Return [X, Y] of the center of cell containing provided text 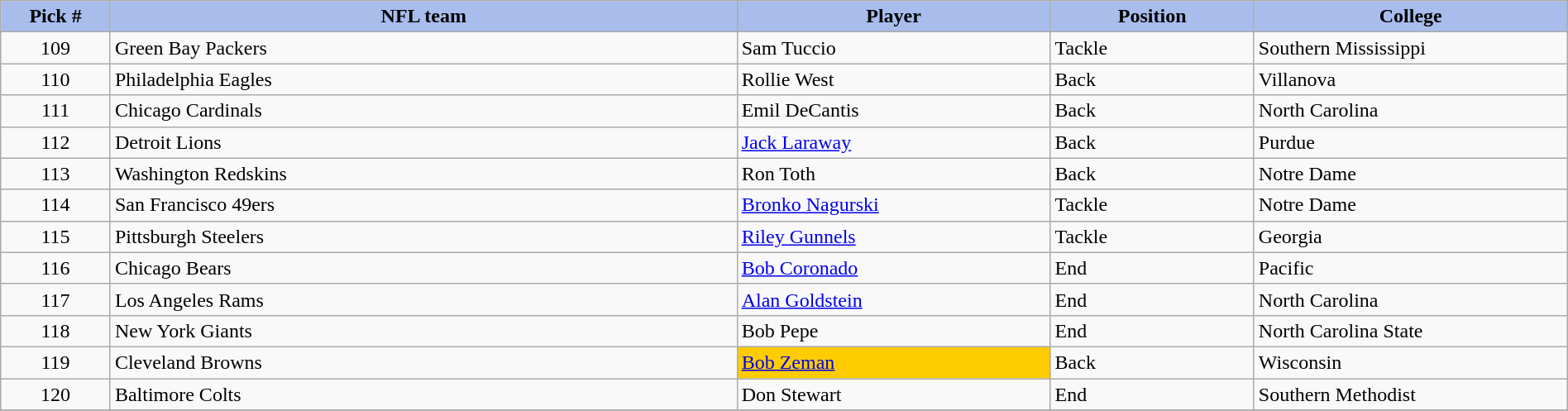
Wisconsin [1411, 362]
Chicago Bears [423, 268]
Cleveland Browns [423, 362]
Pacific [1411, 268]
Pittsburgh Steelers [423, 237]
Bob Pepe [893, 331]
Villanova [1411, 79]
111 [56, 111]
Green Bay Packers [423, 48]
Bob Zeman [893, 362]
Purdue [1411, 142]
Ron Toth [893, 174]
Washington Redskins [423, 174]
North Carolina State [1411, 331]
Philadelphia Eagles [423, 79]
Don Stewart [893, 394]
Riley Gunnels [893, 237]
Chicago Cardinals [423, 111]
116 [56, 268]
Jack Laraway [893, 142]
Sam Tuccio [893, 48]
Southern Methodist [1411, 394]
New York Giants [423, 331]
Player [893, 17]
112 [56, 142]
120 [56, 394]
Southern Mississippi [1411, 48]
Baltimore Colts [423, 394]
Emil DeCantis [893, 111]
119 [56, 362]
College [1411, 17]
110 [56, 79]
NFL team [423, 17]
San Francisco 49ers [423, 205]
Detroit Lions [423, 142]
Bob Coronado [893, 268]
114 [56, 205]
118 [56, 331]
117 [56, 299]
Georgia [1411, 237]
115 [56, 237]
Pick # [56, 17]
Los Angeles Rams [423, 299]
109 [56, 48]
Bronko Nagurski [893, 205]
113 [56, 174]
Alan Goldstein [893, 299]
Rollie West [893, 79]
Position [1152, 17]
